Return [x, y] of the center of cell containing provided text 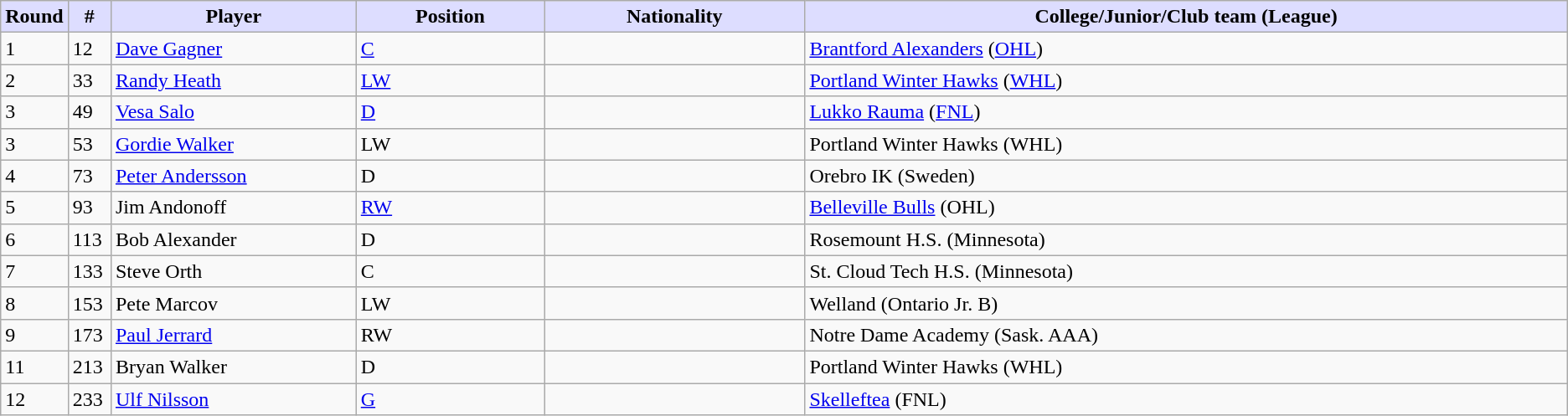
Lukko Rauma (FNL) [1186, 112]
93 [89, 208]
8 [34, 303]
Ulf Nilsson [233, 399]
Orebro IK (Sweden) [1186, 176]
Rosemount H.S. (Minnesota) [1186, 239]
73 [89, 176]
113 [89, 239]
153 [89, 303]
# [89, 17]
233 [89, 399]
173 [89, 335]
Notre Dame Academy (Sask. AAA) [1186, 335]
133 [89, 271]
5 [34, 208]
Paul Jerrard [233, 335]
Pete Marcov [233, 303]
9 [34, 335]
Belleville Bulls (OHL) [1186, 208]
Bob Alexander [233, 239]
Brantford Alexanders (OHL) [1186, 49]
Vesa Salo [233, 112]
Round [34, 17]
53 [89, 144]
11 [34, 367]
St. Cloud Tech H.S. (Minnesota) [1186, 271]
33 [89, 80]
213 [89, 367]
Player [233, 17]
6 [34, 239]
Skelleftea (FNL) [1186, 399]
Jim Andonoff [233, 208]
2 [34, 80]
Bryan Walker [233, 367]
Nationality [675, 17]
Dave Gagner [233, 49]
Peter Andersson [233, 176]
49 [89, 112]
7 [34, 271]
Gordie Walker [233, 144]
1 [34, 49]
College/Junior/Club team (League) [1186, 17]
Steve Orth [233, 271]
Randy Heath [233, 80]
Welland (Ontario Jr. B) [1186, 303]
G [450, 399]
4 [34, 176]
Position [450, 17]
